Provide the [x, y] coordinate of the cell's center where the given text is located.  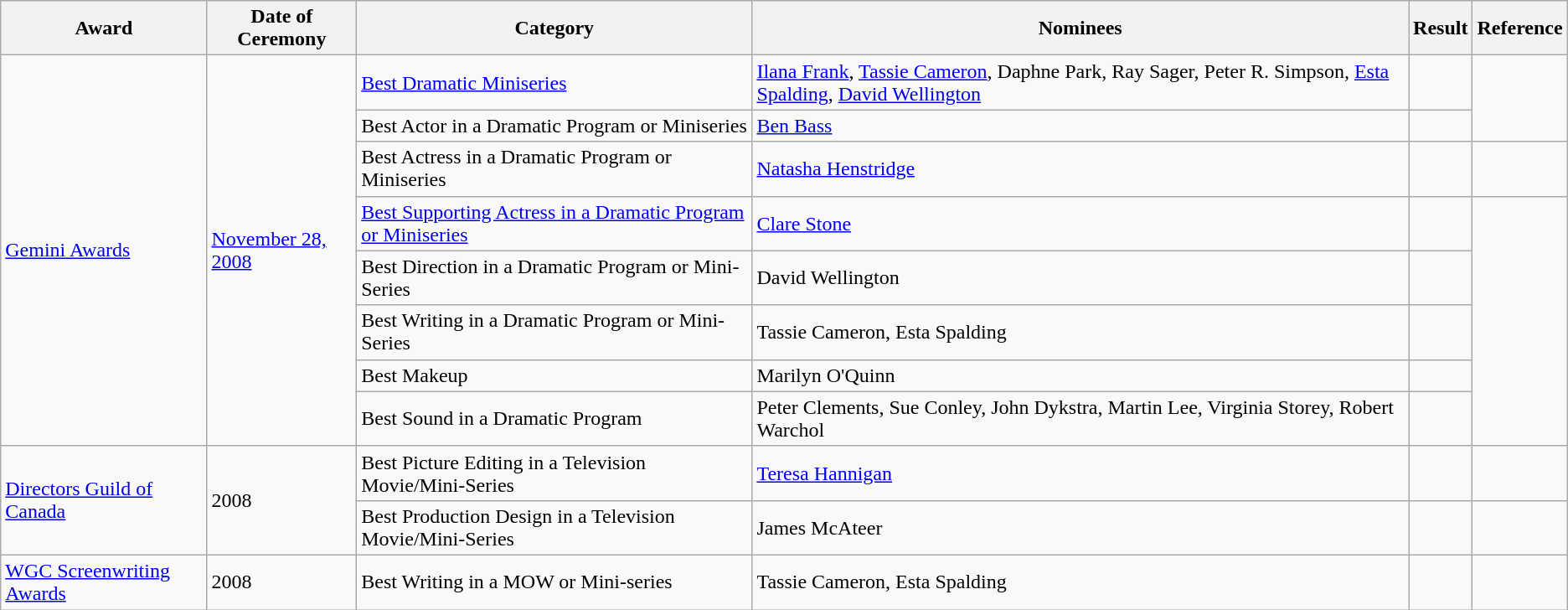
Best Picture Editing in a Television Movie/Mini-Series [554, 473]
David Wellington [1081, 278]
Nominees [1081, 28]
Best Actor in a Dramatic Program or Miniseries [554, 126]
Peter Clements, Sue Conley, John Dykstra, Martin Lee, Virginia Storey, Robert Warchol [1081, 419]
November 28, 2008 [281, 251]
Best Sound in a Dramatic Program [554, 419]
Result [1441, 28]
Best Makeup [554, 375]
Natasha Henstridge [1081, 169]
James McAteer [1081, 528]
Gemini Awards [104, 251]
Award [104, 28]
Best Actress in a Dramatic Program or Miniseries [554, 169]
Best Direction in a Dramatic Program or Mini-Series [554, 278]
Best Production Design in a Television Movie/Mini-Series [554, 528]
WGC Screenwriting Awards [104, 582]
Date of Ceremony [281, 28]
Reference [1519, 28]
Category [554, 28]
Best Writing in a MOW or Mini-series [554, 582]
Best Supporting Actress in a Dramatic Program or Miniseries [554, 223]
Directors Guild of Canada [104, 500]
Best Dramatic Miniseries [554, 82]
Teresa Hannigan [1081, 473]
Clare Stone [1081, 223]
Ilana Frank, Tassie Cameron, Daphne Park, Ray Sager, Peter R. Simpson, Esta Spalding, David Wellington [1081, 82]
Ben Bass [1081, 126]
Marilyn O'Quinn [1081, 375]
Best Writing in a Dramatic Program or Mini-Series [554, 332]
